Search for the cell housing the specified text and yield its [x, y] center coordinate. 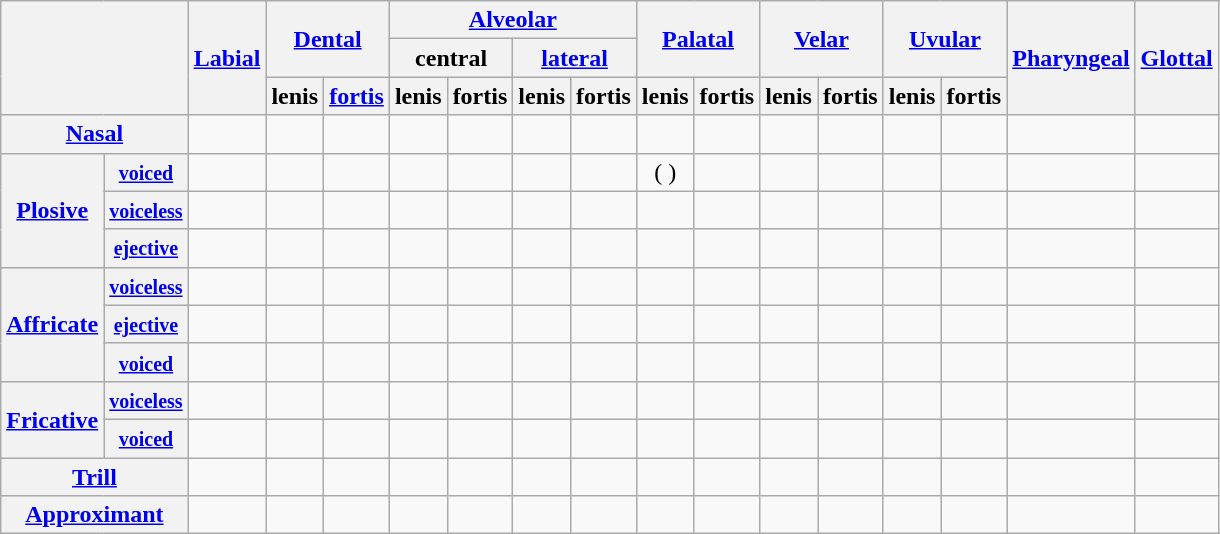
Affricate [52, 324]
Nasal [94, 134]
Labial [227, 58]
Approximant [94, 515]
( ) [665, 172]
Velar [822, 39]
central [450, 58]
Glottal [1176, 58]
Palatal [698, 39]
Pharyngeal [1071, 58]
Uvular [944, 39]
lateral [574, 58]
Dental [328, 39]
Plosive [52, 210]
Trill [94, 477]
Fricative [52, 419]
Alveolar [512, 20]
